Return the [X, Y] coordinate for the center point of the cell that contains the specified text.  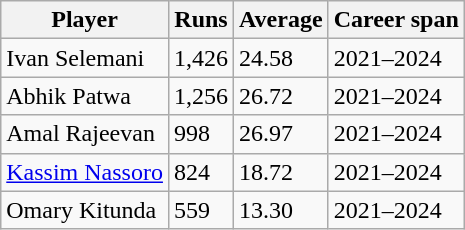
Career span [396, 20]
Abhik Patwa [85, 96]
Ivan Selemani [85, 58]
18.72 [282, 172]
Average [282, 20]
13.30 [282, 210]
Amal Rajeevan [85, 134]
Runs [200, 20]
26.72 [282, 96]
Player [85, 20]
26.97 [282, 134]
Kassim Nassoro [85, 172]
824 [200, 172]
998 [200, 134]
559 [200, 210]
24.58 [282, 58]
Omary Kitunda [85, 210]
1,426 [200, 58]
1,256 [200, 96]
